Provide the (x, y) coordinate of the cell's center where the given text is located.  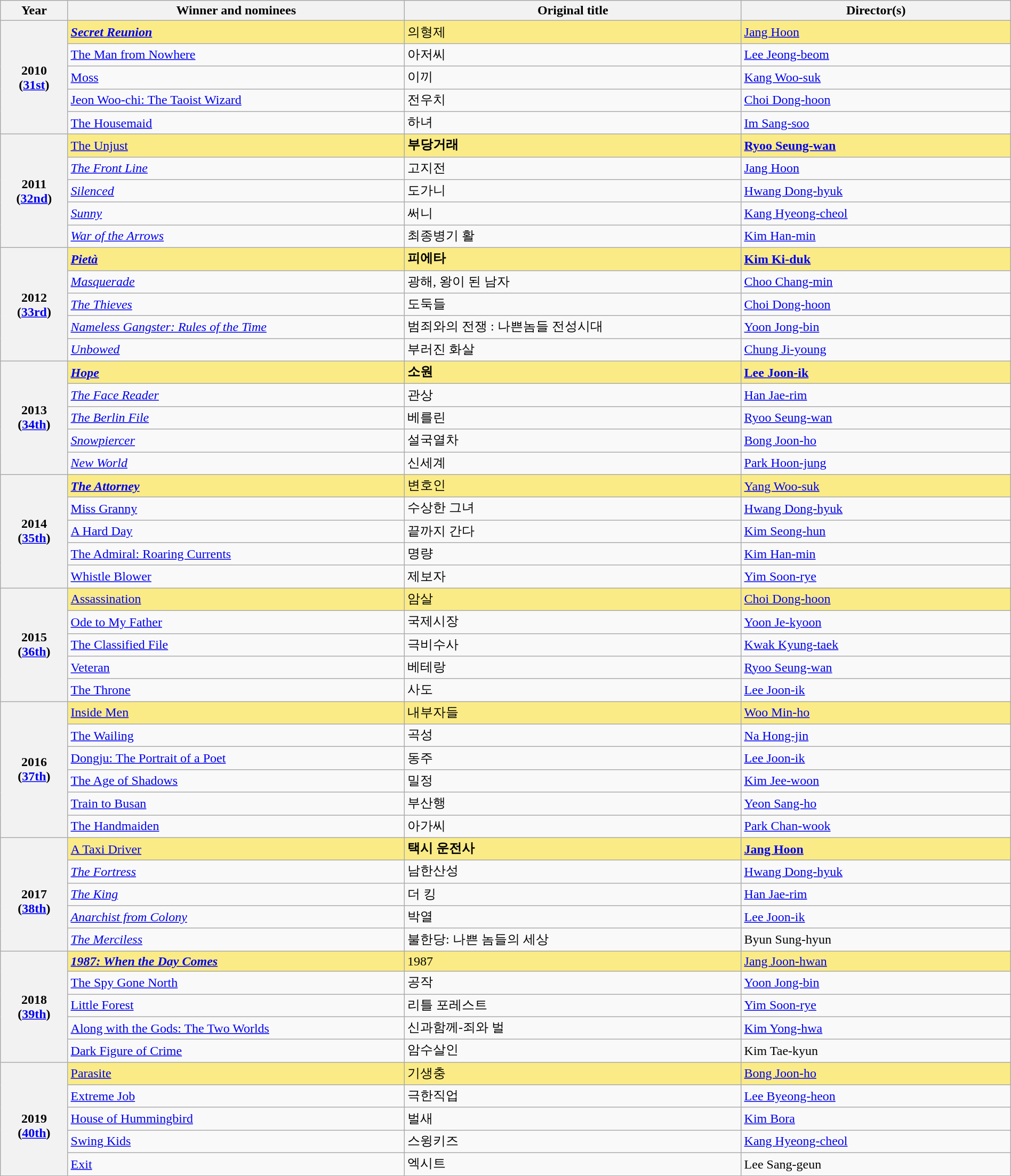
신과함께-죄와 벌 (573, 1028)
전우치 (573, 100)
동주 (573, 758)
The Spy Gone North (236, 983)
The Berlin File (236, 418)
암살 (573, 599)
극비수사 (573, 645)
불한당: 나쁜 놈들의 세상 (573, 939)
Byun Sung-hyun (876, 939)
부당거래 (573, 146)
The Handmaiden (236, 826)
박열 (573, 917)
Kim Seong-hun (876, 531)
국제시장 (573, 622)
Yang Woo-suk (876, 486)
부러진 화살 (573, 350)
Kang Woo-suk (876, 78)
The Fortress (236, 872)
Unbowed (236, 350)
Extreme Job (236, 1096)
2013(34th) (34, 418)
벌새 (573, 1118)
써니 (573, 213)
고지전 (573, 168)
Kwak Kyung-taek (876, 645)
Kim Ki-duk (876, 259)
Ode to My Father (236, 622)
The Throne (236, 690)
The Wailing (236, 736)
Yeon Sang-ho (876, 804)
Park Hoon-jung (876, 464)
Dark Figure of Crime (236, 1051)
Jeon Woo-chi: The Taoist Wizard (236, 100)
War of the Arrows (236, 237)
A Hard Day (236, 531)
엑시트 (573, 1164)
소원 (573, 372)
Along with the Gods: The Two Worlds (236, 1028)
공작 (573, 983)
Jang Joon-hwan (876, 961)
신세계 (573, 464)
New World (236, 464)
Kim Jee-woon (876, 780)
Veteran (236, 667)
Inside Men (236, 713)
House of Hummingbird (236, 1118)
Chung Ji-young (876, 350)
Sunny (236, 213)
Nameless Gangster: Rules of the Time (236, 327)
Original title (573, 11)
Lee Sang-geun (876, 1164)
Pietà (236, 259)
Train to Busan (236, 804)
Snowpiercer (236, 440)
Im Sang-soo (876, 123)
설국열차 (573, 440)
내부자들 (573, 713)
택시 운전사 (573, 849)
Secret Reunion (236, 32)
최종병기 활 (573, 237)
2019(40th) (34, 1118)
피에타 (573, 259)
The Classified File (236, 645)
아가씨 (573, 826)
2012(33rd) (34, 304)
변호인 (573, 486)
끝까지 간다 (573, 531)
1987: When the Day Comes (236, 961)
Director(s) (876, 11)
1987 (573, 961)
Woo Min-ho (876, 713)
Miss Granny (236, 509)
2017(38th) (34, 895)
Lee Byeong-heon (876, 1096)
암수살인 (573, 1051)
남한산성 (573, 872)
The Thieves (236, 305)
2010(31st) (34, 78)
The Age of Shadows (236, 780)
Park Chan-wook (876, 826)
스윙키즈 (573, 1142)
The Attorney (236, 486)
Anarchist from Colony (236, 917)
하녀 (573, 123)
Lee Jeong-beom (876, 54)
리틀 포레스트 (573, 1005)
Kim Tae-kyun (876, 1051)
The Admiral: Roaring Currents (236, 554)
아저씨 (573, 54)
도둑들 (573, 305)
Parasite (236, 1074)
명량 (573, 554)
사도 (573, 690)
2018(39th) (34, 1006)
기생충 (573, 1074)
Kim Bora (876, 1118)
Swing Kids (236, 1142)
2016(37th) (34, 770)
The Merciless (236, 939)
관상 (573, 396)
의형제 (573, 32)
도가니 (573, 191)
Choo Chang-min (876, 281)
Masquerade (236, 281)
더 킹 (573, 895)
Dongju: The Portrait of a Poet (236, 758)
Hope (236, 372)
The Man from Nowhere (236, 54)
부산행 (573, 804)
Year (34, 11)
Winner and nominees (236, 11)
2014(35th) (34, 531)
2011(32nd) (34, 191)
A Taxi Driver (236, 849)
곡성 (573, 736)
The Housemaid (236, 123)
The King (236, 895)
Silenced (236, 191)
밀정 (573, 780)
The Face Reader (236, 396)
제보자 (573, 577)
Exit (236, 1164)
Assassination (236, 599)
Kim Yong-hwa (876, 1028)
Na Hong-jin (876, 736)
베테랑 (573, 667)
2015(36th) (34, 645)
The Unjust (236, 146)
Whistle Blower (236, 577)
베를린 (573, 418)
범죄와의 전쟁 : 나쁜놈들 전성시대 (573, 327)
Yoon Je-kyoon (876, 622)
광해, 왕이 된 남자 (573, 281)
수상한 그녀 (573, 509)
The Front Line (236, 168)
Little Forest (236, 1005)
이끼 (573, 78)
Moss (236, 78)
극한직업 (573, 1096)
